Return (x, y) of the center of cell containing provided text 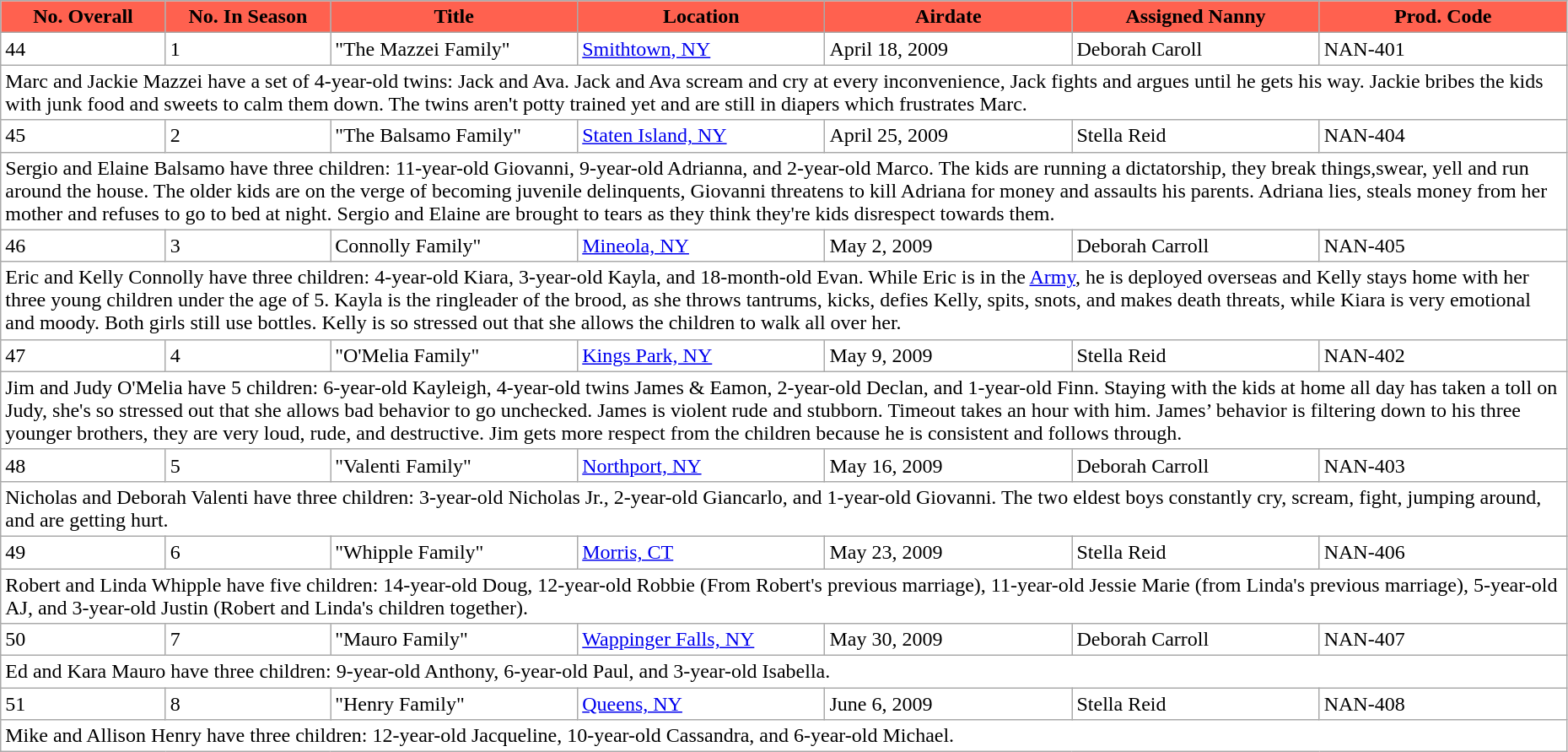
No. Overall (83, 17)
Ed and Kara Mauro have three children: 9-year-old Anthony, 6-year-old Paul, and 3-year-old Isabella. (784, 672)
Deborah Caroll (1196, 49)
46 (83, 246)
Staten Island, NY (702, 136)
44 (83, 49)
May 23, 2009 (948, 552)
NAN-406 (1442, 552)
May 16, 2009 (948, 465)
"The Mazzei Family" (454, 49)
47 (83, 355)
Morris, CT (702, 552)
May 9, 2009 (948, 355)
8 (248, 704)
7 (248, 640)
"Whipple Family" (454, 552)
Smithtown, NY (702, 49)
3 (248, 246)
Queens, NY (702, 704)
"The Balsamo Family" (454, 136)
6 (248, 552)
April 18, 2009 (948, 49)
48 (83, 465)
NAN-408 (1442, 704)
Wappinger Falls, NY (702, 640)
NAN-405 (1442, 246)
51 (83, 704)
Mineola, NY (702, 246)
Location (702, 17)
NAN-402 (1442, 355)
"Mauro Family" (454, 640)
2 (248, 136)
May 2, 2009 (948, 246)
"O'Melia Family" (454, 355)
Connolly Family" (454, 246)
May 30, 2009 (948, 640)
Title (454, 17)
Prod. Code (1442, 17)
No. In Season (248, 17)
Assigned Nanny (1196, 17)
"Henry Family" (454, 704)
49 (83, 552)
5 (248, 465)
Kings Park, NY (702, 355)
Mike and Allison Henry have three children: 12-year-old Jacqueline, 10-year-old Cassandra, and 6-year-old Michael. (784, 736)
45 (83, 136)
50 (83, 640)
NAN-401 (1442, 49)
NAN-407 (1442, 640)
NAN-404 (1442, 136)
"Valenti Family" (454, 465)
4 (248, 355)
Airdate (948, 17)
Northport, NY (702, 465)
April 25, 2009 (948, 136)
NAN-403 (1442, 465)
1 (248, 49)
June 6, 2009 (948, 704)
